For the text-containing cell, return its midpoint in (x, y) coordinate format. 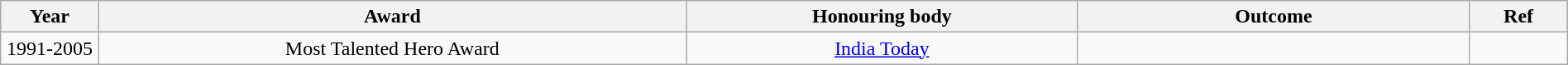
Most Talented Hero Award (392, 48)
India Today (882, 48)
Outcome (1274, 17)
Ref (1518, 17)
1991-2005 (50, 48)
Honouring body (882, 17)
Year (50, 17)
Award (392, 17)
